Detect which cell encompasses the target text, then output its (x, y) center coordinate. 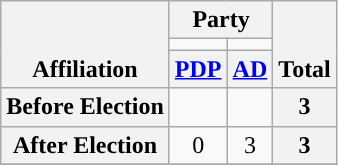
PDP (198, 69)
Before Election (86, 107)
Party (220, 20)
0 (198, 145)
After Election (86, 145)
AD (250, 69)
Total (305, 44)
Affiliation (86, 44)
